Extract the [X, Y] coordinate from the center of the cell holding the provided text.  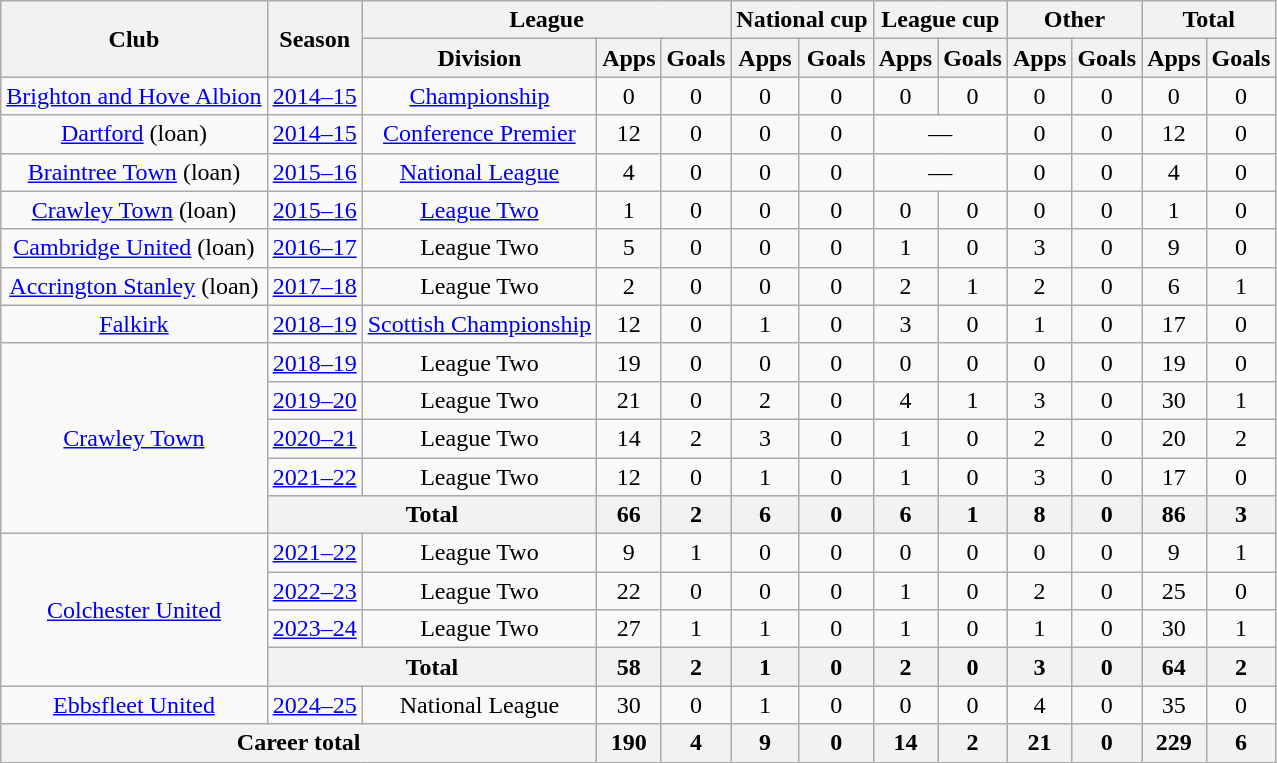
Championship [479, 96]
25 [1174, 591]
190 [629, 743]
Dartford (loan) [134, 134]
Crawley Town (loan) [134, 210]
Falkirk [134, 324]
National cup [802, 20]
58 [629, 667]
2020–21 [314, 438]
Cambridge United (loan) [134, 248]
League [546, 20]
2024–25 [314, 705]
Colchester United [134, 610]
22 [629, 591]
Division [479, 58]
5 [629, 248]
2017–18 [314, 286]
Accrington Stanley (loan) [134, 286]
2019–20 [314, 400]
League cup [940, 20]
66 [629, 515]
86 [1174, 515]
Other [1074, 20]
Club [134, 39]
64 [1174, 667]
27 [629, 629]
Crawley Town [134, 438]
Ebbsfleet United [134, 705]
2023–24 [314, 629]
8 [1039, 515]
Scottish Championship [479, 324]
Brighton and Hove Albion [134, 96]
35 [1174, 705]
2022–23 [314, 591]
Braintree Town (loan) [134, 172]
Season [314, 39]
Career total [299, 743]
Conference Premier [479, 134]
229 [1174, 743]
2016–17 [314, 248]
20 [1174, 438]
